Scan for the cell matching the given text and deliver its (X, Y) coordinate at center. 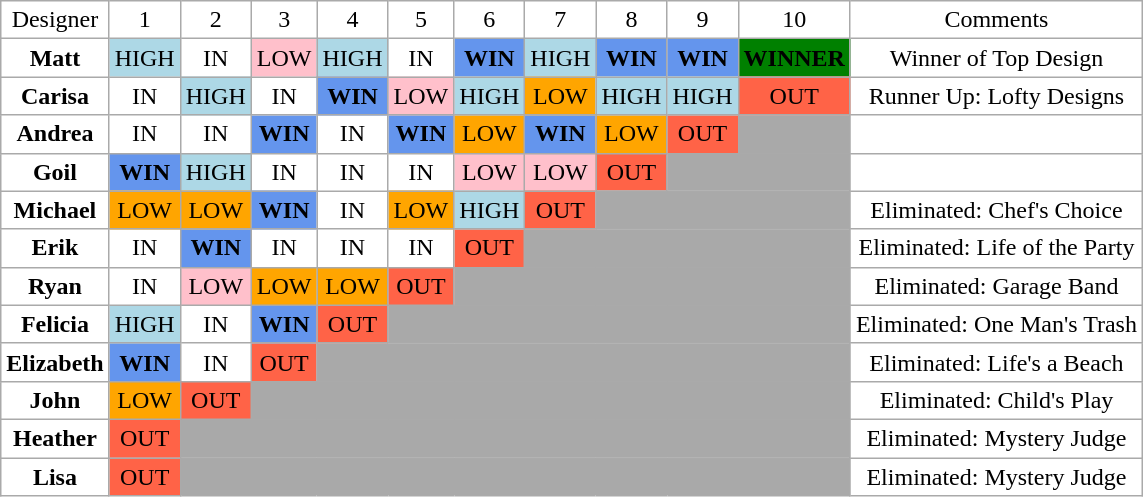
Heather (55, 438)
Eliminated: Chef's Choice (996, 210)
John (55, 400)
Andrea (55, 134)
Erik (55, 248)
7 (560, 20)
10 (794, 20)
Runner Up: Lofty Designs (996, 96)
Eliminated: Life of the Party (996, 248)
Michael (55, 210)
Ryan (55, 286)
8 (632, 20)
Lisa (55, 477)
Felicia (55, 324)
Carisa (55, 96)
9 (702, 20)
Eliminated: Garage Band (996, 286)
WINNER (794, 58)
Comments (996, 20)
2 (216, 20)
Eliminated: One Man's Trash (996, 324)
Designer (55, 20)
Elizabeth (55, 362)
5 (421, 20)
4 (352, 20)
3 (284, 20)
Goil (55, 172)
Matt (55, 58)
Winner of Top Design (996, 58)
6 (490, 20)
Eliminated: Life's a Beach (996, 362)
Eliminated: Child's Play (996, 400)
1 (144, 20)
